From the cell containing the given text, extract its center point as (x, y) coordinate. 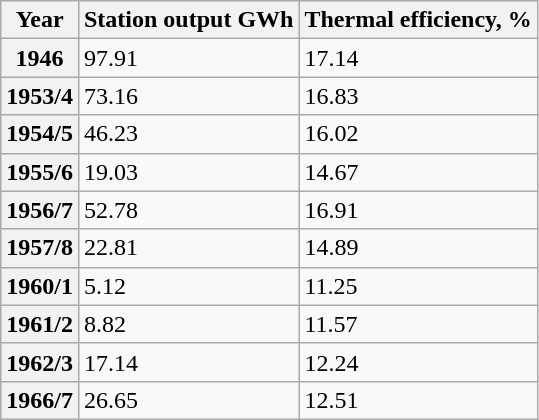
14.89 (418, 248)
Station output GWh (188, 20)
12.51 (418, 400)
1955/6 (40, 172)
1956/7 (40, 210)
26.65 (188, 400)
12.24 (418, 362)
1966/7 (40, 400)
11.57 (418, 324)
97.91 (188, 58)
11.25 (418, 286)
16.91 (418, 210)
5.12 (188, 286)
46.23 (188, 134)
52.78 (188, 210)
1954/5 (40, 134)
14.67 (418, 172)
1953/4 (40, 96)
1962/3 (40, 362)
1957/8 (40, 248)
16.02 (418, 134)
16.83 (418, 96)
Thermal efficiency, % (418, 20)
Year (40, 20)
22.81 (188, 248)
19.03 (188, 172)
73.16 (188, 96)
1946 (40, 58)
1960/1 (40, 286)
1961/2 (40, 324)
8.82 (188, 324)
